Search for the cell housing the specified text and yield its [x, y] center coordinate. 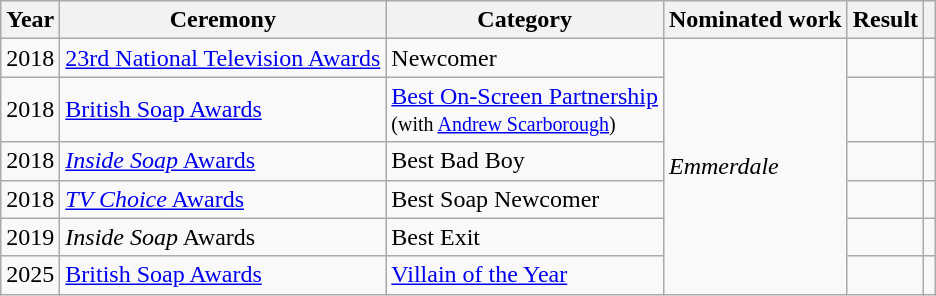
TV Choice Awards [223, 199]
Result [885, 20]
Nominated work [755, 20]
2025 [30, 275]
Best Exit [525, 237]
Category [525, 20]
Best Bad Boy [525, 161]
Villain of the Year [525, 275]
Newcomer [525, 58]
Ceremony [223, 20]
Emmerdale [755, 166]
Best Soap Newcomer [525, 199]
23rd National Television Awards [223, 58]
2019 [30, 237]
Year [30, 20]
Best On-Screen Partnership(with Andrew Scarborough) [525, 110]
